For the text-containing cell, return its midpoint in [X, Y] coordinate format. 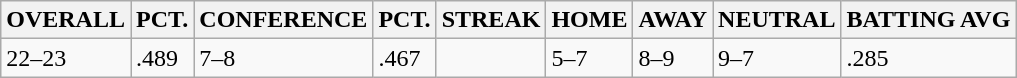
5–7 [590, 58]
CONFERENCE [284, 20]
.467 [404, 58]
OVERALL [66, 20]
9–7 [777, 58]
BATTING AVG [928, 20]
.489 [162, 58]
NEUTRAL [777, 20]
STREAK [491, 20]
HOME [590, 20]
.285 [928, 58]
22–23 [66, 58]
AWAY [673, 20]
8–9 [673, 58]
7–8 [284, 58]
